Provide the (x, y) coordinate of the cell's center where the given text is located.  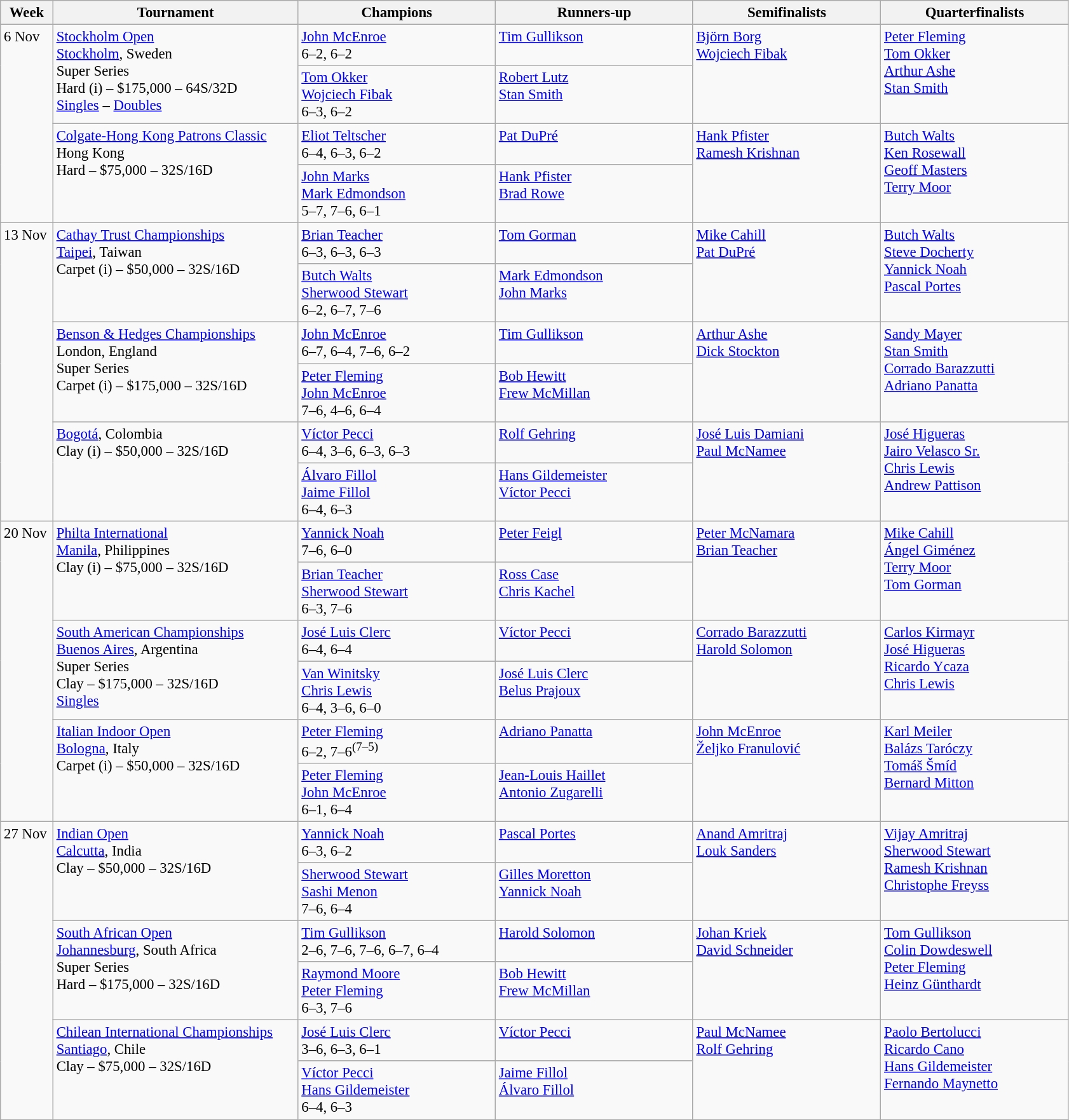
Colgate-Hong Kong Patrons Classic Hong Kong Hard – $75,000 – 32S/16D (175, 174)
José Higueras Jairo Velasco Sr. Chris Lewis Andrew Pattison (975, 471)
Italian Indoor Open Bologna, Italy Carpet (i) – $50,000 – 32S/16D (175, 770)
Pascal Portes (595, 843)
Björn Borg Wojciech Fibak (787, 74)
Brian Teacher Sherwood Stewart 6–3, 7–6 (397, 591)
Hank Pfister Ramesh Krishnan (787, 174)
Peter Feigl (595, 542)
Week (27, 13)
Benson & Hedges Championships London, England Super Series Carpet (i) – $175,000 – 32S/16D (175, 372)
Peter Fleming Tom Okker Arthur Ashe Stan Smith (975, 74)
Jean-Louis Haillet Antonio Zugarelli (595, 793)
Corrado Barazzutti Harold Solomon (787, 670)
Tom Okker Wojciech Fibak 6–3, 6–2 (397, 95)
Tom Gullikson Colin Dowdeswell Peter Fleming Heinz Günthardt (975, 971)
Tim Gullikson 2–6, 7–6, 7–6, 6–7, 6–4 (397, 942)
Paolo Bertolucci Ricardo Cano Hans Gildemeister Fernando Maynetto (975, 1070)
Peter Fleming John McEnroe 7–6, 4–6, 6–4 (397, 393)
Johan Kriek David Schneider (787, 971)
Butch Walts Steve Docherty Yannick Noah Pascal Portes (975, 273)
Semifinalists (787, 13)
Tom Gorman (595, 244)
José Luis Clerc 6–4, 6–4 (397, 641)
José Luis Damiani Paul McNamee (787, 471)
John McEnroe 6–7, 6–4, 7–6, 6–2 (397, 343)
Van Winitsky Chris Lewis 6–4, 3–6, 6–0 (397, 690)
John McEnroe 6–2, 6–2 (397, 46)
Carlos Kirmayr José Higueras Ricardo Ycaza Chris Lewis (975, 670)
Víctor Pecci 6–4, 3–6, 6–3, 6–3 (397, 442)
Stockholm Open Stockholm, Sweden Super Series Hard (i) – $175,000 – 64S/32D Singles – Doubles (175, 74)
Runners-up (595, 13)
South American Championships Buenos Aires, Argentina Super Series Clay – $175,000 – 32S/16D Singles (175, 670)
Yannick Noah 7–6, 6–0 (397, 542)
Peter Fleming 6–2, 7–6(7–5) (397, 741)
Mike Cahill Ángel Giménez Terry Moor Tom Gorman (975, 570)
Tournament (175, 13)
Butch Walts Sherwood Stewart 6–2, 6–7, 7–6 (397, 294)
Champions (397, 13)
13 Nov (27, 372)
José Luis Clerc 3–6, 6–3, 6–1 (397, 1041)
Peter McNamara Brian Teacher (787, 570)
Hans Gildemeister Víctor Pecci (595, 492)
Brian Teacher 6–3, 6–3, 6–3 (397, 244)
Paul McNamee Rolf Gehring (787, 1070)
Eliot Teltscher 6–4, 6–3, 6–2 (397, 145)
Álvaro Fillol Jaime Fillol 6–4, 6–3 (397, 492)
John McEnroe Željko Franulović (787, 770)
Cathay Trust Championships Taipei, Taiwan Carpet (i) – $50,000 – 32S/16D (175, 273)
Raymond Moore Peter Fleming 6–3, 7–6 (397, 991)
Yannick Noah 6–3, 6–2 (397, 843)
Butch Walts Ken Rosewall Geoff Masters Terry Moor (975, 174)
27 Nov (27, 971)
Bogotá, Colombia Clay (i) – $50,000 – 32S/16D (175, 471)
Arthur Ashe Dick Stockton (787, 372)
Pat DuPré (595, 145)
Philta International Manila, Philippines Clay (i) – $75,000 – 32S/16D (175, 570)
20 Nov (27, 671)
Sherwood Stewart Sashi Menon 7–6, 6–4 (397, 892)
Indian Open Calcutta, India Clay – $50,000 – 32S/16D (175, 871)
Sandy Mayer Stan Smith Corrado Barazzutti Adriano Panatta (975, 372)
Quarterfinalists (975, 13)
Harold Solomon (595, 942)
Víctor Pecci Hans Gildemeister 6–4, 6–3 (397, 1091)
Adriano Panatta (595, 741)
Jaime Fillol Álvaro Fillol (595, 1091)
Vijay Amritraj Sherwood Stewart Ramesh Krishnan Christophe Freyss (975, 871)
South African Open Johannesburg, South Africa Super Series Hard – $175,000 – 32S/16D (175, 971)
John Marks Mark Edmondson 5–7, 7–6, 6–1 (397, 194)
José Luis Clerc Belus Prajoux (595, 690)
Robert Lutz Stan Smith (595, 95)
Chilean International Championships Santiago, Chile Clay – $75,000 – 32S/16D (175, 1070)
Karl Meiler Balázs Taróczy Tomáš Šmíd Bernard Mitton (975, 770)
Peter Fleming John McEnroe 6–1, 6–4 (397, 793)
Hank Pfister Brad Rowe (595, 194)
Anand Amritraj Louk Sanders (787, 871)
Mike Cahill Pat DuPré (787, 273)
Mark Edmondson John Marks (595, 294)
Ross Case Chris Kachel (595, 591)
6 Nov (27, 124)
Gilles Moretton Yannick Noah (595, 892)
Rolf Gehring (595, 442)
